Output the (x, y) coordinate of the center of the cell containing the given text.  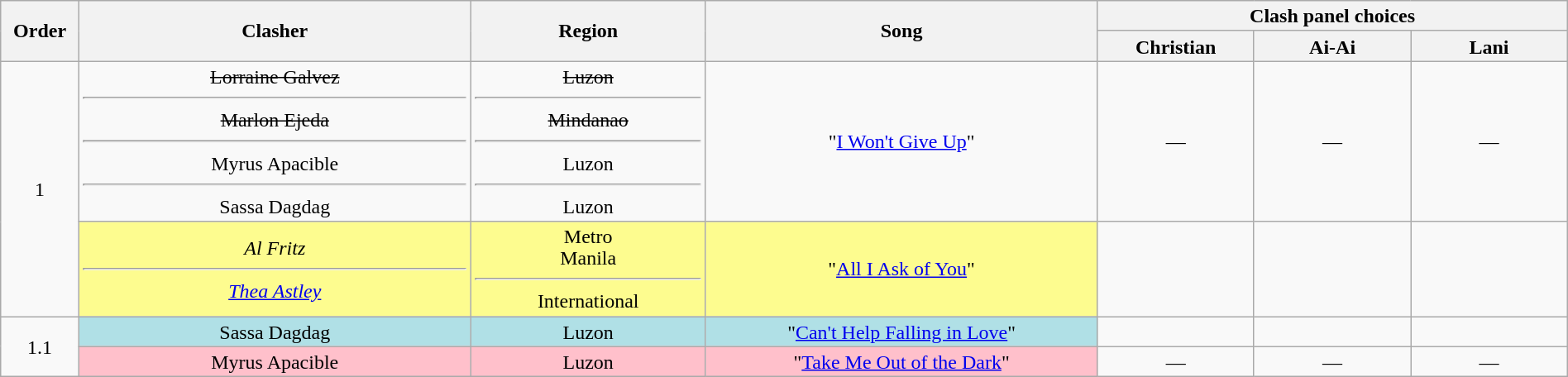
Lorraine GalvezMarlon EjedaMyrus ApacibleSassa Dagdag (275, 141)
Myrus Apacible (275, 362)
Clash panel choices (1332, 17)
Region (588, 31)
Ai-Ai (1331, 46)
"Can't Help Falling in Love" (901, 331)
Sassa Dagdag (275, 331)
Clasher (275, 31)
Order (40, 31)
Al FritzThea Astley (275, 270)
"Take Me Out of the Dark" (901, 362)
"I Won't Give Up" (901, 141)
1.1 (40, 346)
LuzonMindanaoLuzonLuzon (588, 141)
1 (40, 188)
MetroManilaInternational (588, 270)
Christian (1176, 46)
Song (901, 31)
Lani (1489, 46)
"All I Ask of You" (901, 270)
